Pinpoint the cell where the given text exists, returning its [x, y] midpoint coordinate. 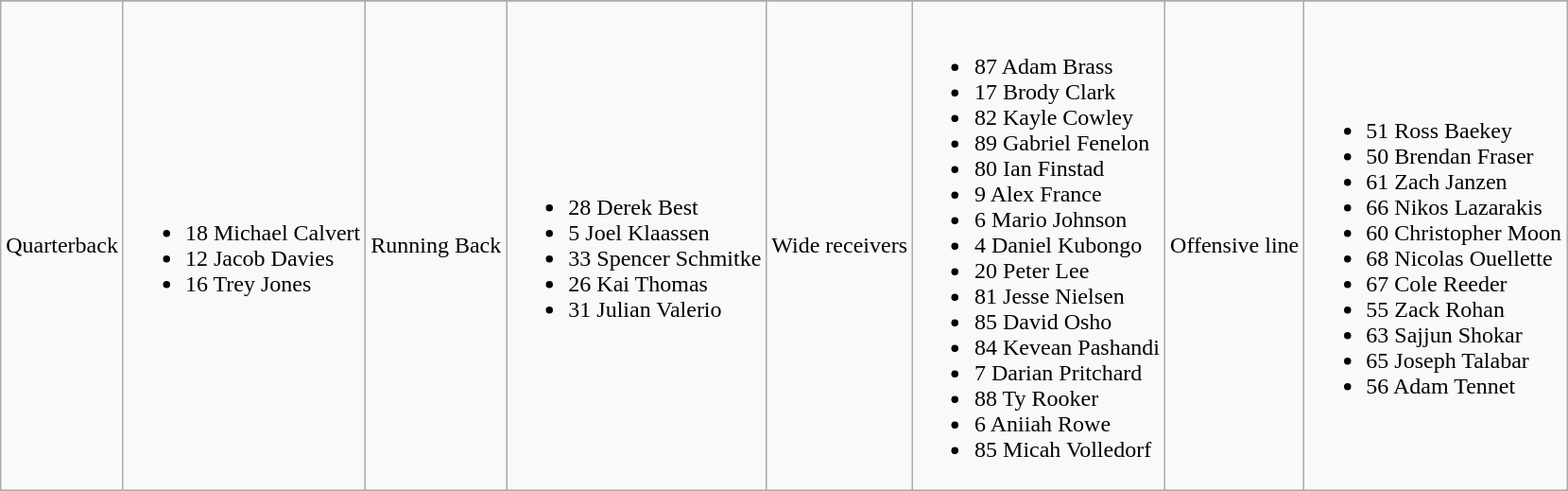
Running Back [437, 246]
Wide receivers [839, 246]
Quarterback [62, 246]
28 Derek Best5 Joel Klaassen33 Spencer Schmitke26 Kai Thomas31 Julian Valerio [637, 246]
18 Michael Calvert12 Jacob Davies16 Trey Jones [244, 246]
Offensive line [1234, 246]
